Provide the [X, Y] coordinate of the cell's center where the given text is located.  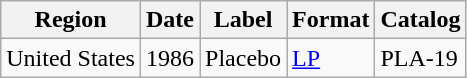
PLA-19 [420, 58]
United States [71, 58]
Format [331, 20]
Catalog [420, 20]
Placebo [244, 58]
1986 [170, 58]
Label [244, 20]
Region [71, 20]
LP [331, 58]
Date [170, 20]
